Output the (x, y) coordinate of the center of the cell containing the given text.  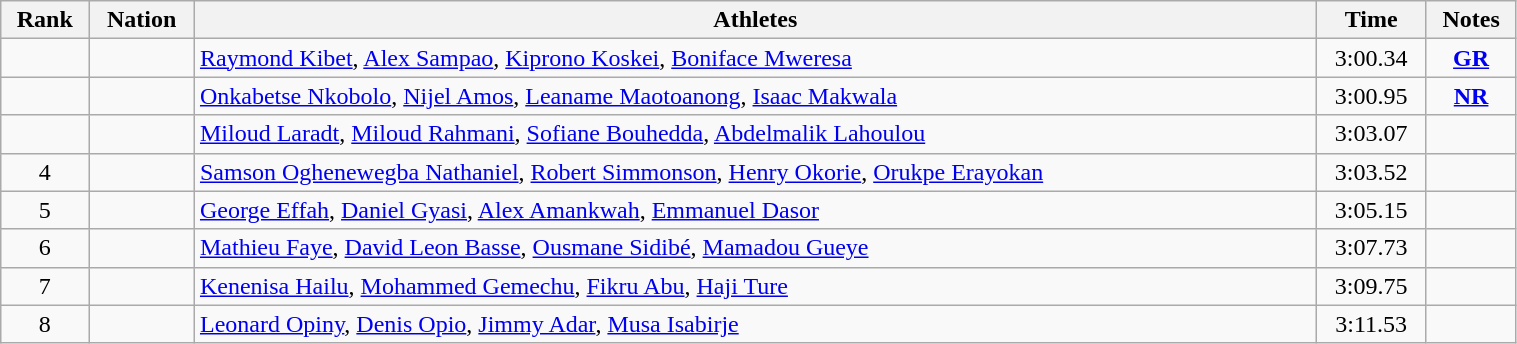
3:03.52 (1371, 172)
3:07.73 (1371, 248)
4 (45, 172)
3:05.15 (1371, 210)
3:09.75 (1371, 286)
Notes (1471, 20)
Time (1371, 20)
8 (45, 324)
NR (1471, 96)
5 (45, 210)
GR (1471, 58)
Kenenisa Hailu, Mohammed Gemechu, Fikru Abu, Haji Ture (755, 286)
3:00.34 (1371, 58)
7 (45, 286)
Leonard Opiny, Denis Opio, Jimmy Adar, Musa Isabirje (755, 324)
Raymond Kibet, Alex Sampao, Kiprono Koskei, Boniface Mweresa (755, 58)
Athletes (755, 20)
Mathieu Faye, David Leon Basse, Ousmane Sidibé, Mamadou Gueye (755, 248)
Rank (45, 20)
Samson Oghenewegba Nathaniel, Robert Simmonson, Henry Okorie, Orukpe Erayokan (755, 172)
3:11.53 (1371, 324)
Nation (142, 20)
Miloud Laradt, Miloud Rahmani, Sofiane Bouhedda, Abdelmalik Lahoulou (755, 134)
3:00.95 (1371, 96)
6 (45, 248)
3:03.07 (1371, 134)
Onkabetse Nkobolo, Nijel Amos, Leaname Maotoanong, Isaac Makwala (755, 96)
George Effah, Daniel Gyasi, Alex Amankwah, Emmanuel Dasor (755, 210)
